Output the (X, Y) coordinate of the center of the cell containing the given text.  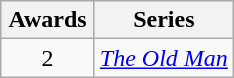
Series (164, 20)
2 (48, 58)
Awards (48, 20)
The Old Man (164, 58)
